Identify which cell holds the provided text, then report its (x, y) central coordinate. 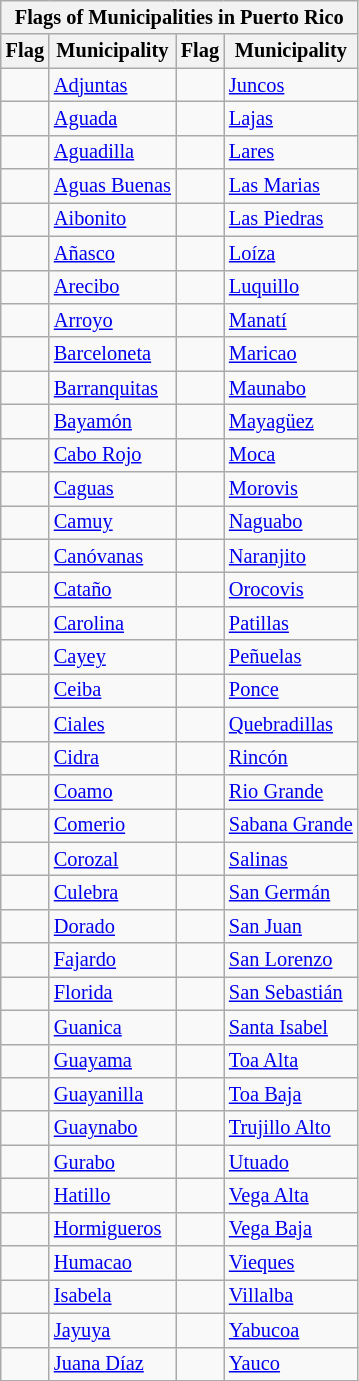
Maricao (291, 354)
San Juan (291, 926)
Dorado (112, 926)
Juncos (291, 85)
San Germán (291, 892)
Corozal (112, 859)
Camuy (112, 522)
Aguas Buenas (112, 186)
Fajardo (112, 960)
Aguada (112, 118)
Coamo (112, 791)
Naranjito (291, 556)
Caguas (112, 489)
Yabucoa (291, 1330)
Lares (291, 152)
Peñuelas (291, 657)
Cidra (112, 758)
Yauco (291, 1364)
Juana Díaz (112, 1364)
Cataño (112, 589)
Barranquitas (112, 388)
Las Piedras (291, 219)
Gurabo (112, 1162)
Ponce (291, 690)
Bayamón (112, 421)
Culebra (112, 892)
Orocovis (291, 589)
Manatí (291, 320)
Arroyo (112, 320)
Luquillo (291, 287)
Moca (291, 455)
Añasco (112, 253)
Patillas (291, 623)
Vega Alta (291, 1195)
Flags of Municipalities in Puerto Rico (180, 17)
Arecibo (112, 287)
Villalba (291, 1296)
Ciales (112, 724)
Barceloneta (112, 354)
Mayagüez (291, 421)
Vega Baja (291, 1229)
Aibonito (112, 219)
Aguadilla (112, 152)
Canóvanas (112, 556)
Hormigueros (112, 1229)
Carolina (112, 623)
San Lorenzo (291, 960)
Guaynabo (112, 1128)
Guanica (112, 1027)
Rio Grande (291, 791)
Loíza (291, 253)
Sabana Grande (291, 825)
San Sebastián (291, 993)
Humacao (112, 1263)
Guayanilla (112, 1094)
Comerio (112, 825)
Santa Isabel (291, 1027)
Salinas (291, 859)
Maunabo (291, 388)
Las Marias (291, 186)
Lajas (291, 118)
Rincón (291, 758)
Isabela (112, 1296)
Trujillo Alto (291, 1128)
Morovis (291, 489)
Adjuntas (112, 85)
Toa Alta (291, 1061)
Guayama (112, 1061)
Florida (112, 993)
Cabo Rojo (112, 455)
Vieques (291, 1263)
Utuado (291, 1162)
Cayey (112, 657)
Naguabo (291, 522)
Hatillo (112, 1195)
Quebradillas (291, 724)
Jayuya (112, 1330)
Ceiba (112, 690)
Toa Baja (291, 1094)
